Output the [x, y] coordinate of the center of the cell containing the given text.  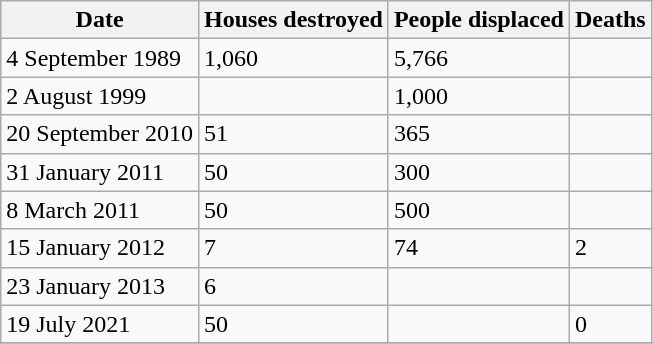
20 September 2010 [100, 134]
Date [100, 20]
1,060 [293, 58]
6 [293, 286]
0 [610, 324]
19 July 2021 [100, 324]
15 January 2012 [100, 248]
23 January 2013 [100, 286]
300 [478, 172]
4 September 1989 [100, 58]
31 January 2011 [100, 172]
2 [610, 248]
Houses destroyed [293, 20]
365 [478, 134]
74 [478, 248]
2 August 1999 [100, 96]
8 March 2011 [100, 210]
500 [478, 210]
5,766 [478, 58]
51 [293, 134]
Deaths [610, 20]
7 [293, 248]
People displaced [478, 20]
1,000 [478, 96]
